Find where the given text appears and provide that cell's center as (x, y) coordinate. 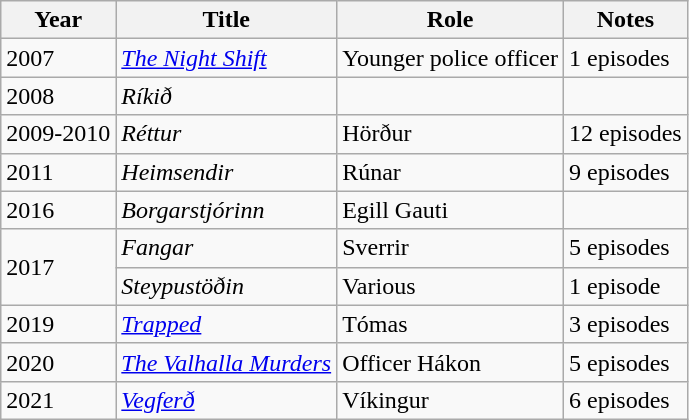
The Valhalla Murders (226, 362)
Younger police officer (450, 58)
2011 (58, 172)
2008 (58, 96)
Trapped (226, 324)
Rúnar (450, 172)
Vegferð (226, 400)
Víkingur (450, 400)
Réttur (226, 134)
Notes (625, 20)
Title (226, 20)
Year (58, 20)
The Night Shift (226, 58)
Heimsendir (226, 172)
3 episodes (625, 324)
12 episodes (625, 134)
Various (450, 286)
2021 (58, 400)
1 episode (625, 286)
2017 (58, 267)
Steypustöðin (226, 286)
Officer Hákon (450, 362)
Sverrir (450, 248)
1 episodes (625, 58)
2009-2010 (58, 134)
2007 (58, 58)
2020 (58, 362)
Ríkið (226, 96)
Role (450, 20)
9 episodes (625, 172)
Tómas (450, 324)
Fangar (226, 248)
6 episodes (625, 400)
Hörður (450, 134)
Egill Gauti (450, 210)
2016 (58, 210)
2019 (58, 324)
Borgarstjórinn (226, 210)
